Return [X, Y] of the center of cell containing provided text 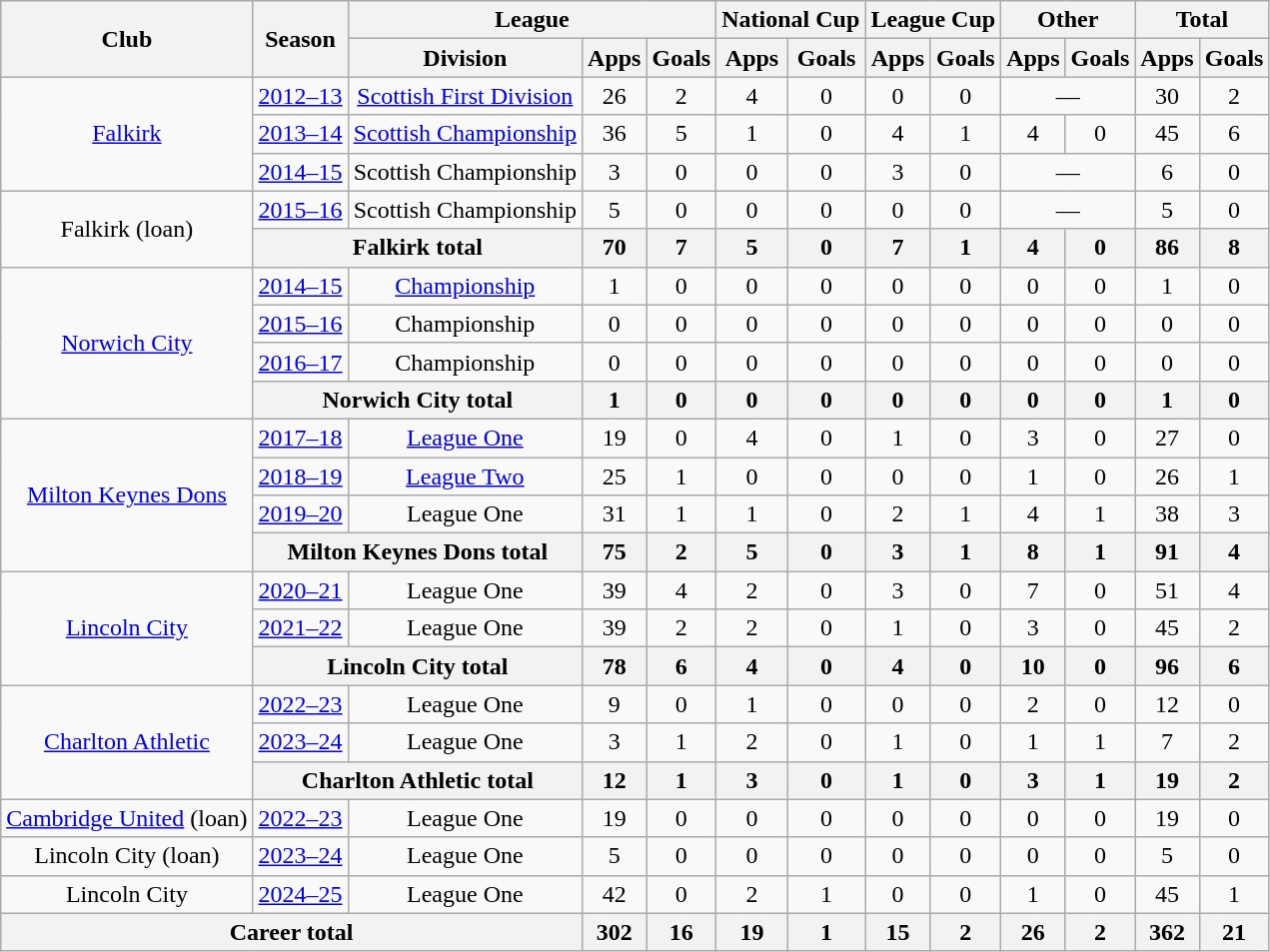
League Two [465, 476]
League Cup [933, 20]
Scottish First Division [465, 96]
Division [465, 58]
30 [1167, 96]
National Cup [791, 20]
2017–18 [300, 438]
2019–20 [300, 514]
36 [615, 134]
2020–21 [300, 590]
Lincoln City (loan) [127, 856]
362 [1167, 932]
Falkirk [127, 134]
Charlton Athletic total [418, 780]
League [532, 20]
2012–13 [300, 96]
2016–17 [300, 362]
Falkirk total [418, 248]
2018–19 [300, 476]
Falkirk (loan) [127, 229]
Milton Keynes Dons [127, 494]
86 [1167, 248]
96 [1167, 666]
10 [1033, 666]
38 [1167, 514]
Cambridge United (loan) [127, 818]
75 [615, 552]
Norwich City [127, 343]
16 [681, 932]
Lincoln City total [418, 666]
70 [615, 248]
78 [615, 666]
Charlton Athletic [127, 742]
51 [1167, 590]
Norwich City total [418, 400]
2024–25 [300, 894]
42 [615, 894]
Club [127, 39]
25 [615, 476]
91 [1167, 552]
Total [1202, 20]
27 [1167, 438]
Milton Keynes Dons total [418, 552]
15 [897, 932]
2013–14 [300, 134]
Other [1068, 20]
21 [1234, 932]
302 [615, 932]
Career total [292, 932]
31 [615, 514]
Season [300, 39]
9 [615, 704]
2021–22 [300, 628]
